Locate the cell with the specified text and output its (X, Y) center coordinate. 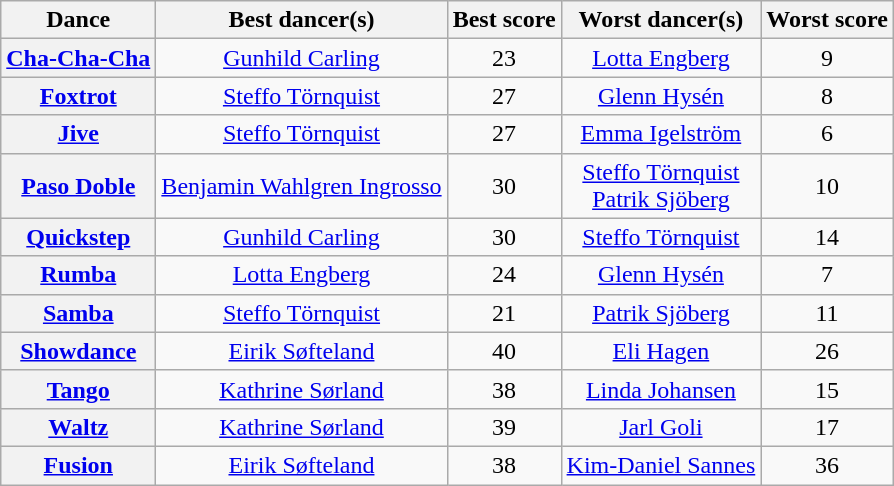
23 (504, 58)
Tango (78, 389)
7 (828, 275)
Fusion (78, 465)
Quickstep (78, 237)
Samba (78, 313)
9 (828, 58)
Patrik Sjöberg (661, 313)
Showdance (78, 351)
Benjamin Wahlgren Ingrosso (302, 186)
Waltz (78, 427)
40 (504, 351)
11 (828, 313)
Paso Doble (78, 186)
14 (828, 237)
Best score (504, 20)
Rumba (78, 275)
Linda Johansen (661, 389)
39 (504, 427)
21 (504, 313)
Eli Hagen (661, 351)
8 (828, 96)
Kim-Daniel Sannes (661, 465)
6 (828, 134)
Worst dancer(s) (661, 20)
Dance (78, 20)
Cha-Cha-Cha (78, 58)
24 (504, 275)
Foxtrot (78, 96)
Jive (78, 134)
17 (828, 427)
Best dancer(s) (302, 20)
10 (828, 186)
Jarl Goli (661, 427)
36 (828, 465)
Worst score (828, 20)
26 (828, 351)
Steffo TörnquistPatrik Sjöberg (661, 186)
Emma Igelström (661, 134)
15 (828, 389)
